Output the (X, Y) coordinate of the center of the cell containing the given text.  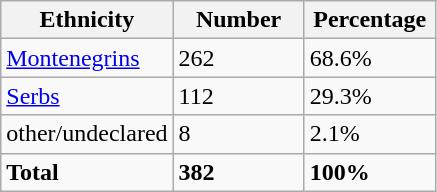
other/undeclared (87, 134)
Ethnicity (87, 20)
112 (238, 96)
Serbs (87, 96)
Number (238, 20)
382 (238, 172)
2.1% (370, 134)
262 (238, 58)
8 (238, 134)
Montenegrins (87, 58)
68.6% (370, 58)
100% (370, 172)
29.3% (370, 96)
Total (87, 172)
Percentage (370, 20)
